Identify which cell holds the provided text, then report its [x, y] central coordinate. 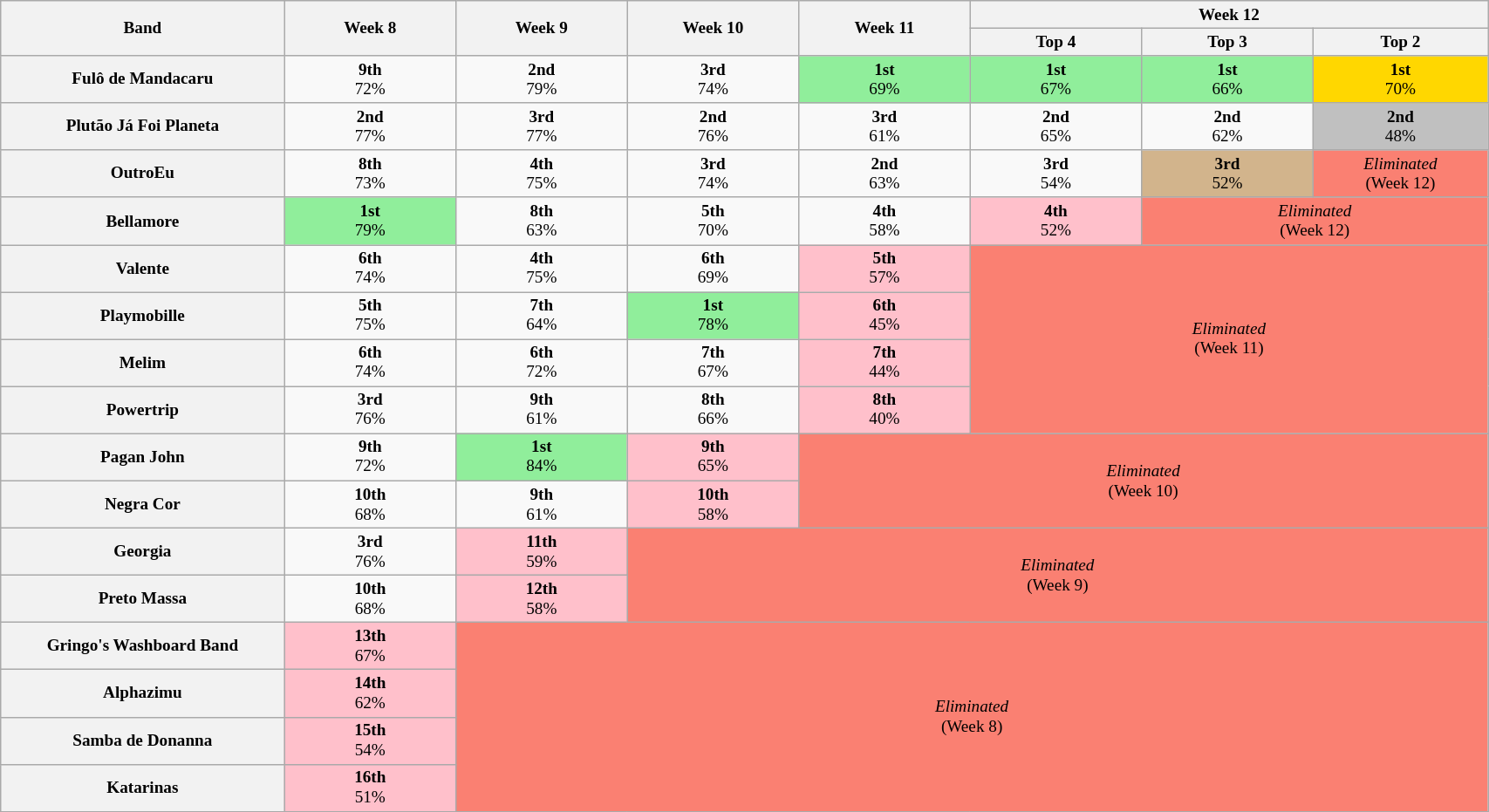
2nd62% [1228, 126]
3rd77% [543, 126]
Gringo's Washboard Band [143, 646]
2nd65% [1055, 126]
Powertrip [143, 410]
Valente [143, 268]
2nd77% [370, 126]
6th69% [714, 268]
Top 4 [1055, 42]
Eliminated(Week 11) [1228, 338]
1st69% [885, 79]
Week 8 [370, 28]
Eliminated(Week 10) [1144, 481]
5th70% [714, 221]
2nd48% [1400, 126]
2nd79% [543, 79]
Top 3 [1228, 42]
Melim [143, 363]
2nd76% [714, 126]
Preto Massa [143, 598]
Bellamore [143, 221]
Playmobille [143, 316]
Eliminated(Week 8) [972, 717]
Band [143, 28]
Week 10 [714, 28]
Top 2 [1400, 42]
1st78% [714, 316]
1st70% [1400, 79]
Samba de Donanna [143, 740]
6th72% [543, 363]
7th67% [714, 363]
Fulô de Mandacaru [143, 79]
7th64% [543, 316]
8th40% [885, 410]
7th44% [885, 363]
Week 12 [1228, 15]
15th54% [370, 740]
3rd54% [1055, 174]
Plutão Já Foi Planeta [143, 126]
8th73% [370, 174]
8th63% [543, 221]
3rd52% [1228, 174]
16th51% [370, 788]
5th57% [885, 268]
Georgia [143, 551]
3rd61% [885, 126]
Alphazimu [143, 693]
13th67% [370, 646]
5th75% [370, 316]
Pagan John [143, 457]
11th59% [543, 551]
1st67% [1055, 79]
1st66% [1228, 79]
Week 11 [885, 28]
10th58% [714, 504]
4th58% [885, 221]
4th52% [1055, 221]
1st79% [370, 221]
Eliminated(Week 9) [1057, 575]
1st84% [543, 457]
2nd63% [885, 174]
Katarinas [143, 788]
Week 9 [543, 28]
OutroEu [143, 174]
9th65% [714, 457]
8th66% [714, 410]
14th62% [370, 693]
6th45% [885, 316]
Negra Cor [143, 504]
12th58% [543, 598]
